Output the (X, Y) coordinate of the center of the cell containing the given text.  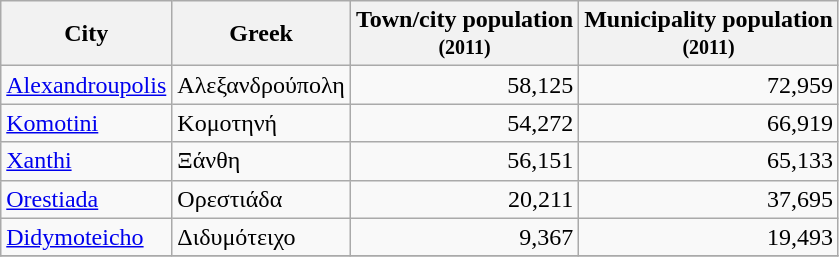
Xanthi (86, 161)
City (86, 34)
20,211 (464, 199)
Ξάνθη (262, 161)
Didymoteicho (86, 237)
56,151 (464, 161)
65,133 (709, 161)
Αλεξανδρούπολη (262, 85)
Municipality population(2011) (709, 34)
9,367 (464, 237)
72,959 (709, 85)
58,125 (464, 85)
54,272 (464, 123)
19,493 (709, 237)
37,695 (709, 199)
Ορεστιάδα (262, 199)
Διδυμότειχο (262, 237)
Κομοτηνή (262, 123)
Town/city population(2011) (464, 34)
66,919 (709, 123)
Greek (262, 34)
Alexandroupolis (86, 85)
Orestiada (86, 199)
Komotini (86, 123)
